Extract the [x, y] coordinate from the center of the cell holding the provided text.  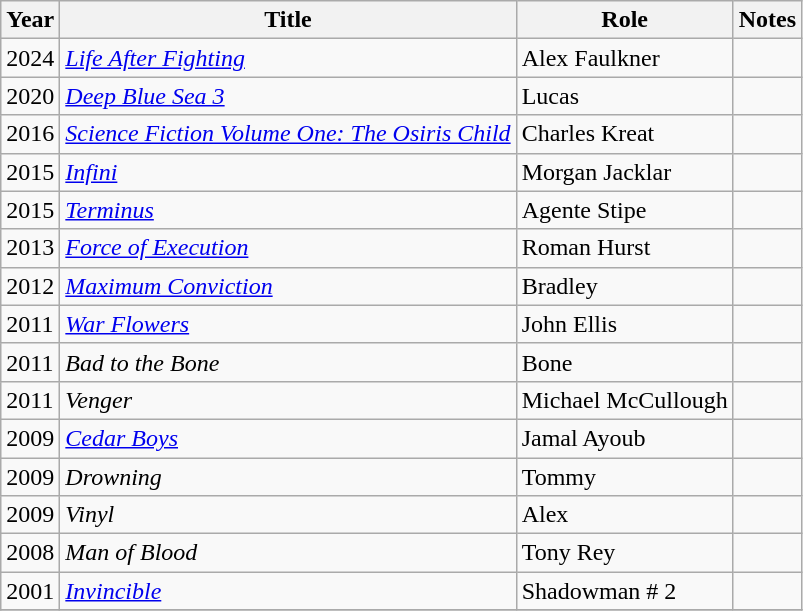
Morgan Jacklar [624, 172]
Shadowman # 2 [624, 591]
Alex [624, 515]
Jamal Ayoub [624, 438]
Role [624, 20]
Alex Faulkner [624, 58]
Drowning [288, 477]
War Flowers [288, 324]
2001 [30, 591]
Lucas [624, 96]
Venger [288, 400]
Bradley [624, 286]
Roman Hurst [624, 248]
Bone [624, 362]
Title [288, 20]
Man of Blood [288, 553]
Vinyl [288, 515]
Infini [288, 172]
Notes [767, 20]
John Ellis [624, 324]
Tony Rey [624, 553]
Charles Kreat [624, 134]
2024 [30, 58]
Terminus [288, 210]
2013 [30, 248]
Science Fiction Volume One: The Osiris Child [288, 134]
Bad to the Bone [288, 362]
2012 [30, 286]
Year [30, 20]
Maximum Conviction [288, 286]
2020 [30, 96]
Force of Execution [288, 248]
Invincible [288, 591]
Cedar Boys [288, 438]
Life After Fighting [288, 58]
2016 [30, 134]
Agente Stipe [624, 210]
Deep Blue Sea 3 [288, 96]
Michael McCullough [624, 400]
2008 [30, 553]
Tommy [624, 477]
